Capture the cell that displays the provided text and extract its [x, y] central coordinate. 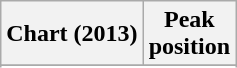
Chart (2013) [72, 34]
Peakposition [189, 34]
